Identify which cell holds the provided text, then report its (X, Y) central coordinate. 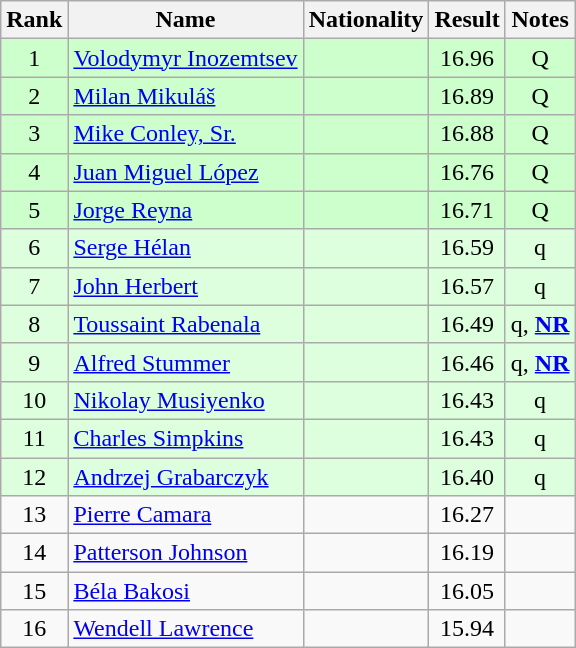
8 (34, 324)
Andrzej Grabarczyk (186, 477)
16.59 (467, 248)
15.94 (467, 629)
Nikolay Musiyenko (186, 400)
1 (34, 58)
Milan Mikuláš (186, 96)
3 (34, 134)
Alfred Stummer (186, 362)
16.89 (467, 96)
16.19 (467, 553)
10 (34, 400)
Juan Miguel López (186, 172)
16.05 (467, 591)
7 (34, 286)
16.40 (467, 477)
Mike Conley, Sr. (186, 134)
16.27 (467, 515)
16 (34, 629)
12 (34, 477)
Rank (34, 20)
Result (467, 20)
John Herbert (186, 286)
15 (34, 591)
Pierre Camara (186, 515)
14 (34, 553)
16.76 (467, 172)
Name (186, 20)
11 (34, 438)
Jorge Reyna (186, 210)
Wendell Lawrence (186, 629)
16.46 (467, 362)
2 (34, 96)
Serge Hélan (186, 248)
6 (34, 248)
Charles Simpkins (186, 438)
Notes (540, 20)
16.57 (467, 286)
16.96 (467, 58)
Nationality (366, 20)
13 (34, 515)
9 (34, 362)
5 (34, 210)
16.49 (467, 324)
16.88 (467, 134)
Béla Bakosi (186, 591)
Toussaint Rabenala (186, 324)
Volodymyr Inozemtsev (186, 58)
Patterson Johnson (186, 553)
4 (34, 172)
16.71 (467, 210)
